Determine the (X, Y) coordinate at the center of the cell enclosing the given text.  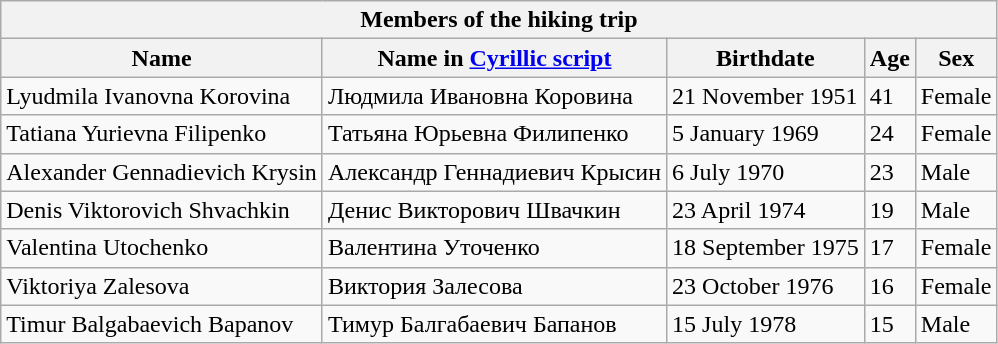
Людмила Ивановна Коровина (494, 96)
Denis Viktorovich Shvachkin (162, 210)
Alexander Gennadievich Krysin (162, 172)
23 April 1974 (766, 210)
Valentina Utochenko (162, 248)
5 January 1969 (766, 134)
Александр Геннадиевич Крысин (494, 172)
19 (890, 210)
Тимур Балгабаевич Бапанов (494, 324)
15 July 1978 (766, 324)
Timur Balgabaevich Bapanov (162, 324)
Денис Викторович Швачкин (494, 210)
15 (890, 324)
17 (890, 248)
21 November 1951 (766, 96)
Sex (956, 58)
24 (890, 134)
Age (890, 58)
Name (162, 58)
Валентина Уточенко (494, 248)
Name in Cyrillic script (494, 58)
Tatiana Yurievna Filipenko (162, 134)
Виктория Залесова (494, 286)
23 October 1976 (766, 286)
6 July 1970 (766, 172)
41 (890, 96)
Lyudmila Ivanovna Korovina (162, 96)
Birthdate (766, 58)
16 (890, 286)
18 September 1975 (766, 248)
23 (890, 172)
Viktoriya Zalesova (162, 286)
Татьяна Юрьевна Филипенко (494, 134)
Members of the hiking trip (499, 20)
